Detect which cell encompasses the target text, then output its [X, Y] center coordinate. 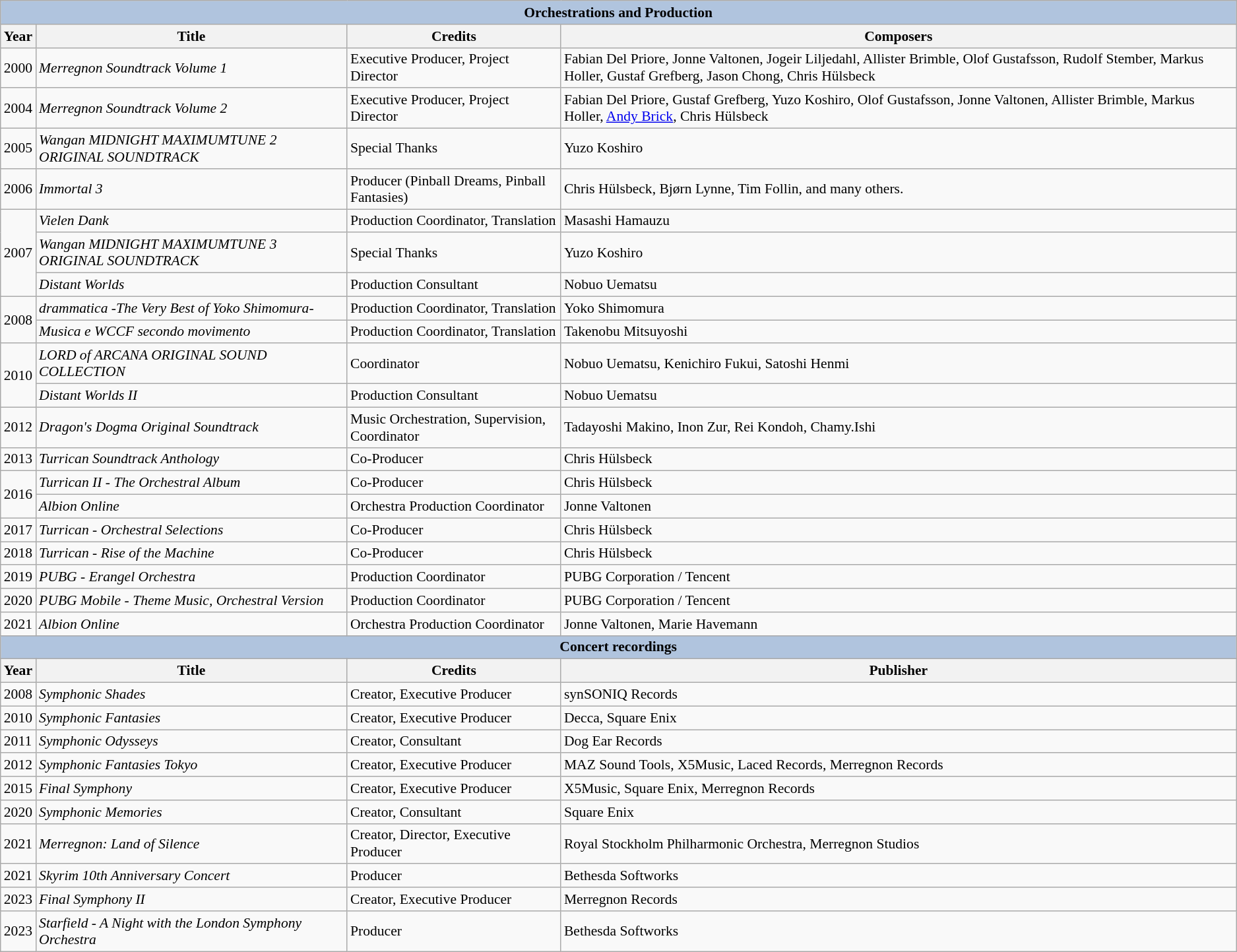
Composers [899, 36]
Distant Worlds II [191, 396]
Wangan MIDNIGHT MAXIMUMTUNE 3 ORIGINAL SOUNDTRACK [191, 253]
Turrican Soundtrack Anthology [191, 459]
Immortal 3 [191, 189]
Masashi Hamauzu [899, 221]
Nobuo Uematsu, Kenichiro Fukui, Satoshi Henmi [899, 364]
2013 [18, 459]
Royal Stockholm Philharmonic Orchestra, Merregnon Studios [899, 843]
Producer (Pinball Dreams, Pinball Fantasies) [454, 189]
Yoko Shimomura [899, 308]
PUBG Mobile - Theme Music, Orchestral Version [191, 600]
Jonne Valtonen, Marie Havemann [899, 624]
X5Music, Square Enix, Merregnon Records [899, 788]
Creator, Director, Executive Producer [454, 843]
Skyrim 10th Anniversary Concert [191, 876]
Merregnon Soundtrack Volume 2 [191, 108]
Tadayoshi Makino, Inon Zur, Rei Kondoh, Chamy.Ishi [899, 428]
Symphonic Odysseys [191, 742]
2006 [18, 189]
2005 [18, 149]
2015 [18, 788]
Dragon's Dogma Original Soundtrack [191, 428]
2016 [18, 495]
2018 [18, 554]
Musica e WCCF secondo movimento [191, 332]
2019 [18, 577]
Turrican - Orchestral Selections [191, 530]
Fabian Del Priore, Gustaf Grefberg, Yuzo Koshiro, Olof Gustafsson, Jonne Valtonen, Allister Brimble, Markus Holler, Andy Brick, Chris Hülsbeck [899, 108]
Turrican - Rise of the Machine [191, 554]
Symphonic Shades [191, 695]
2000 [18, 67]
Chris Hülsbeck, Bjørn Lynne, Tim Follin, and many others. [899, 189]
Wangan MIDNIGHT MAXIMUMTUNE 2 ORIGINAL SOUNDTRACK [191, 149]
Vielen Dank [191, 221]
Publisher [899, 671]
Distant Worlds [191, 285]
LORD of ARCANA ORIGINAL SOUND COLLECTION [191, 364]
Square Enix [899, 812]
2011 [18, 742]
Orchestrations and Production [619, 13]
2017 [18, 530]
Decca, Square Enix [899, 718]
Music Orchestration, Supervision, Coordinator [454, 428]
Concert recordings [619, 647]
Final Symphony II [191, 899]
2007 [18, 253]
2004 [18, 108]
Turrican II - The Orchestral Album [191, 483]
Jonne Valtonen [899, 507]
Symphonic Fantasies [191, 718]
Dog Ear Records [899, 742]
Takenobu Mitsuyoshi [899, 332]
drammatica -The Very Best of Yoko Shimomura- [191, 308]
Merregnon Records [899, 899]
Merregnon Soundtrack Volume 1 [191, 67]
MAZ Sound Tools, X5Music, Laced Records, Merregnon Records [899, 765]
Final Symphony [191, 788]
Merregnon: Land of Silence [191, 843]
Coordinator [454, 364]
Starfield - A Night with the London Symphony Orchestra [191, 932]
PUBG - Erangel Orchestra [191, 577]
Symphonic Memories [191, 812]
synSONIQ Records [899, 695]
Symphonic Fantasies Tokyo [191, 765]
